From the cell containing the given text, extract its center point as (X, Y) coordinate. 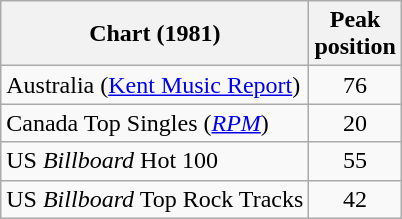
Canada Top Singles (RPM) (155, 123)
Australia (Kent Music Report) (155, 85)
42 (355, 199)
20 (355, 123)
Chart (1981) (155, 34)
76 (355, 85)
US Billboard Top Rock Tracks (155, 199)
55 (355, 161)
Peakposition (355, 34)
US Billboard Hot 100 (155, 161)
